Return the [x, y] coordinate for the center point of the cell that contains the specified text.  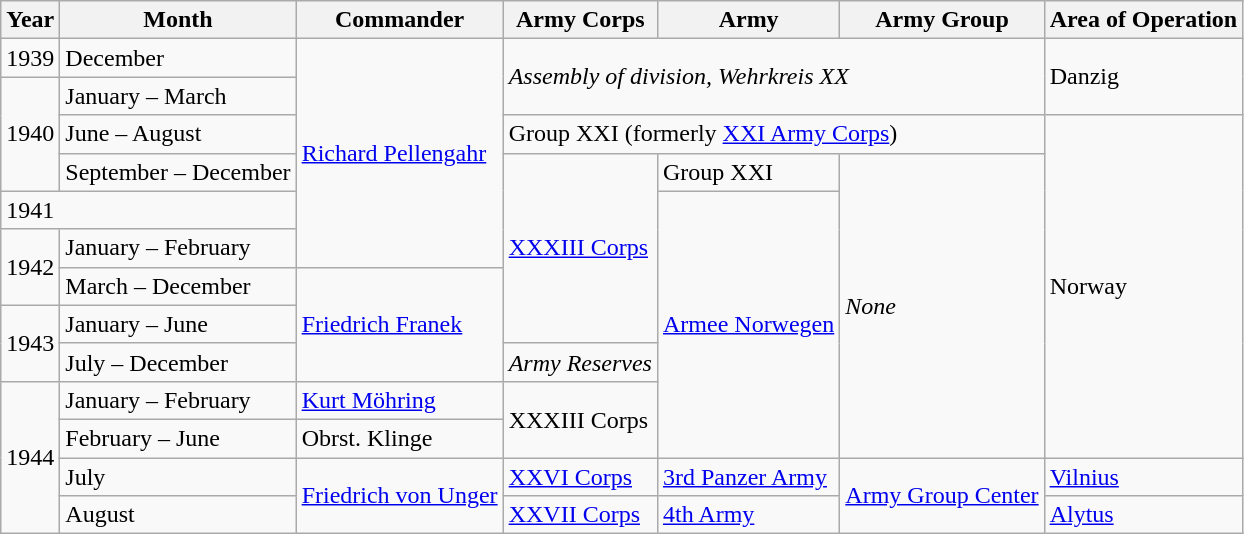
Vilnius [1144, 477]
Group XXI [748, 172]
September – December [178, 172]
None [942, 305]
Norway [1144, 286]
1941 [148, 210]
July [178, 477]
January – March [178, 96]
1942 [30, 267]
Richard Pellengahr [400, 153]
Commander [400, 20]
4th Army [748, 515]
January – June [178, 324]
March – December [178, 286]
Group XXI (formerly XXI Army Corps) [774, 134]
Kurt Möhring [400, 400]
Area of Operation [1144, 20]
June – August [178, 134]
Army Reserves [580, 362]
XXVI Corps [580, 477]
Army Corps [580, 20]
Friedrich Franek [400, 324]
December [178, 58]
Army Group [942, 20]
Army Group Center [942, 496]
Year [30, 20]
July – December [178, 362]
Month [178, 20]
Armee Norwegen [748, 324]
1939 [30, 58]
February – June [178, 438]
Obrst. Klinge [400, 438]
Danzig [1144, 77]
XXVII Corps [580, 515]
Assembly of division, Wehrkreis XX [774, 77]
1943 [30, 343]
1940 [30, 134]
Alytus [1144, 515]
Army [748, 20]
Friedrich von Unger [400, 496]
August [178, 515]
1944 [30, 457]
3rd Panzer Army [748, 477]
